Extract the [X, Y] coordinate from the center of the cell holding the provided text.  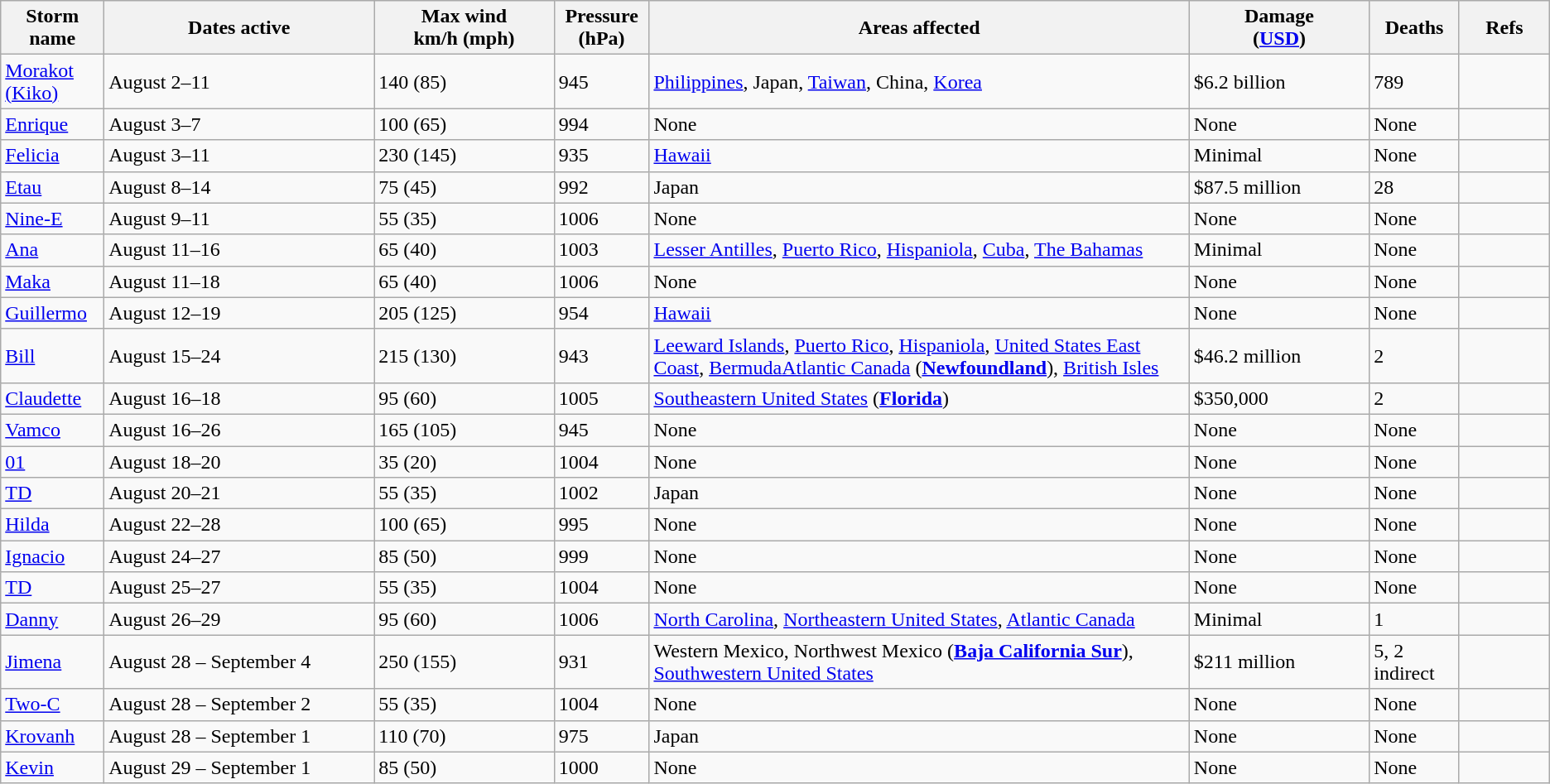
Areas affected [919, 28]
35 (20) [464, 461]
North Carolina, Northeastern United States, Atlantic Canada [919, 619]
1000 [601, 767]
Philippines, Japan, Taiwan, China, Korea [919, 81]
1005 [601, 398]
75 (45) [464, 187]
250 (155) [464, 662]
215 (130) [464, 356]
5, 2 indirect [1414, 662]
Nine-E [53, 219]
Southeastern United States (Florida) [919, 398]
Lesser Antilles, Puerto Rico, Hispaniola, Cuba, The Bahamas [919, 250]
Felicia [53, 156]
Krovanh [53, 736]
$87.5 million [1278, 187]
1002 [601, 493]
Claudette [53, 398]
Dates active [239, 28]
140 (85) [464, 81]
Jimena [53, 662]
August 28 – September 4 [239, 662]
Hilda [53, 525]
August 25–27 [239, 588]
August 3–7 [239, 124]
August 28 – September 1 [239, 736]
Leeward Islands, Puerto Rico, Hispaniola, United States East Coast, BermudaAtlantic Canada (Newfoundland), British Isles [919, 356]
789 [1414, 81]
August 16–18 [239, 398]
August 8–14 [239, 187]
Deaths [1414, 28]
Maka [53, 281]
Max windkm/h (mph) [464, 28]
August 12–19 [239, 313]
August 22–28 [239, 525]
165 (105) [464, 430]
August 11–16 [239, 250]
931 [601, 662]
$350,000 [1278, 398]
110 (70) [464, 736]
999 [601, 556]
Storm name [53, 28]
August 18–20 [239, 461]
954 [601, 313]
935 [601, 156]
August 20–21 [239, 493]
Pressure(hPa) [601, 28]
August 15–24 [239, 356]
Etau [53, 187]
994 [601, 124]
Enrique [53, 124]
01 [53, 461]
August 29 – September 1 [239, 767]
Western Mexico, Northwest Mexico (Baja California Sur), Southwestern United States [919, 662]
Kevin [53, 767]
Danny [53, 619]
$211 million [1278, 662]
975 [601, 736]
Ana [53, 250]
August 11–18 [239, 281]
992 [601, 187]
Two-C [53, 705]
205 (125) [464, 313]
Refs [1504, 28]
Morakot (Kiko) [53, 81]
August 9–11 [239, 219]
August 28 – September 2 [239, 705]
$46.2 million [1278, 356]
Guillermo [53, 313]
$6.2 billion [1278, 81]
943 [601, 356]
1003 [601, 250]
Ignacio [53, 556]
August 2–11 [239, 81]
995 [601, 525]
28 [1414, 187]
230 (145) [464, 156]
August 24–27 [239, 556]
1 [1414, 619]
Vamco [53, 430]
August 3–11 [239, 156]
August 26–29 [239, 619]
Damage(USD) [1278, 28]
August 16–26 [239, 430]
Bill [53, 356]
